Search for the cell housing the specified text and yield its [x, y] center coordinate. 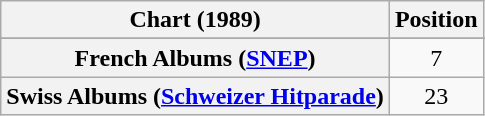
23 [436, 96]
Position [436, 20]
French Albums (SNEP) [196, 58]
7 [436, 58]
Chart (1989) [196, 20]
Swiss Albums (Schweizer Hitparade) [196, 96]
